Locate the cell with the specified text and output its (X, Y) center coordinate. 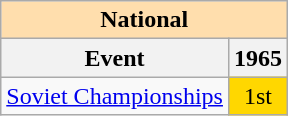
Soviet Championships (115, 96)
Event (115, 58)
National (144, 20)
1st (258, 96)
1965 (258, 58)
